Output the (X, Y) coordinate of the center of the cell containing the given text.  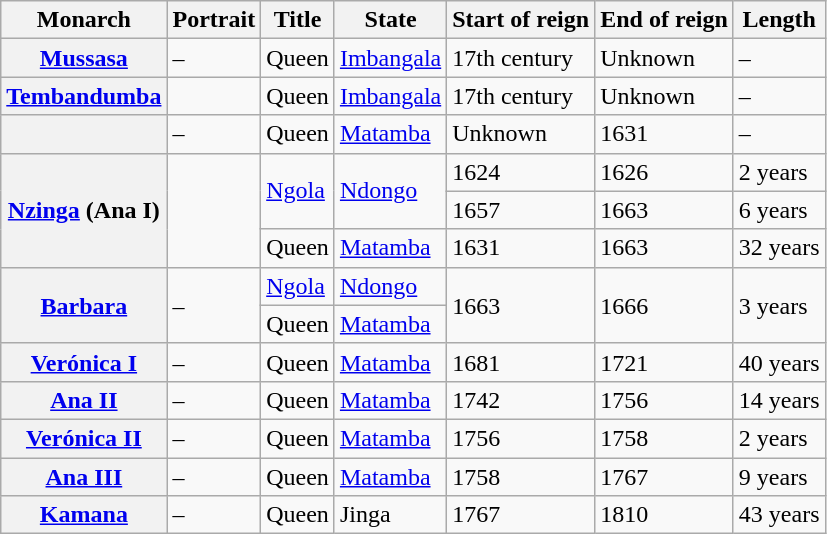
1721 (664, 362)
Start of reign (521, 20)
9 years (779, 477)
43 years (779, 515)
Verónica II (84, 438)
Length (779, 20)
Ana III (84, 477)
1657 (521, 210)
14 years (779, 400)
1666 (664, 305)
Mussasa (84, 58)
State (390, 20)
Verónica I (84, 362)
Ana II (84, 400)
3 years (779, 305)
1742 (521, 400)
Monarch (84, 20)
Tembandumba (84, 96)
Title (298, 20)
1681 (521, 362)
End of reign (664, 20)
32 years (779, 248)
Portrait (214, 20)
1624 (521, 172)
Kamana (84, 515)
Barbara (84, 305)
Nzinga (Ana I) (84, 210)
1626 (664, 172)
Jinga (390, 515)
40 years (779, 362)
6 years (779, 210)
1810 (664, 515)
